Capture the cell that displays the provided text and extract its [X, Y] central coordinate. 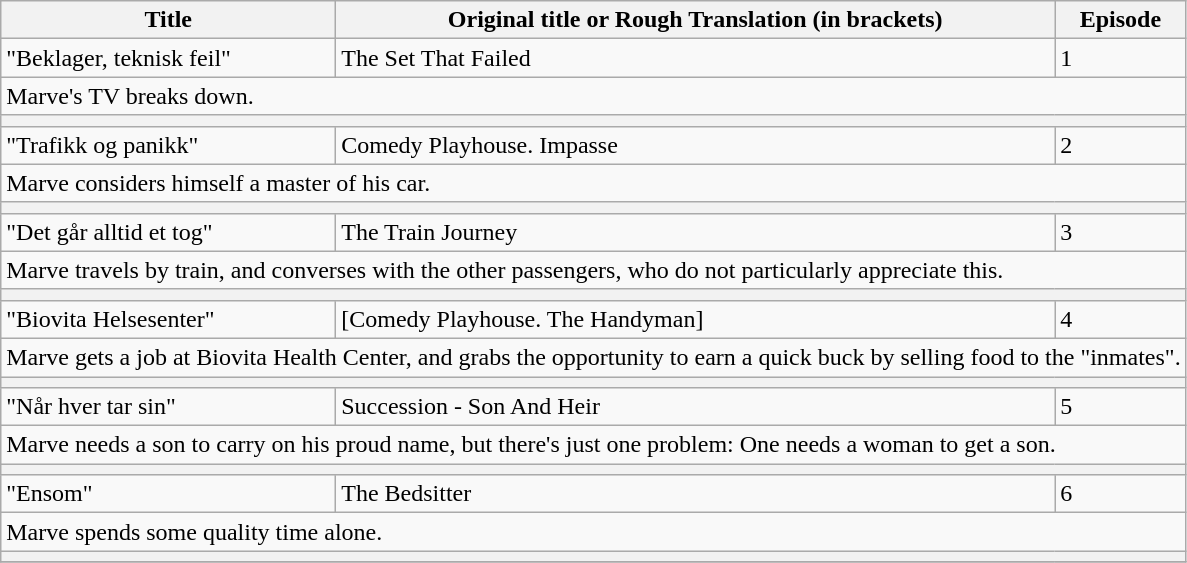
"Biovita Helsesenter" [168, 319]
Marve needs a son to carry on his proud name, but there's just one problem: One needs a woman to get a son. [594, 445]
Marve spends some quality time alone. [594, 532]
Comedy Playhouse. Impasse [696, 145]
3 [1121, 232]
4 [1121, 319]
"Når hver tar sin" [168, 407]
The Set That Failed [696, 58]
The Train Journey [696, 232]
2 [1121, 145]
Marve travels by train, and converses with the other passengers, who do not particularly appreciate this. [594, 270]
6 [1121, 494]
Episode [1121, 20]
5 [1121, 407]
[Comedy Playhouse. The Handyman] [696, 319]
Marve's TV breaks down. [594, 96]
The Bedsitter [696, 494]
Original title or Rough Translation (in brackets) [696, 20]
Marve considers himself a master of his car. [594, 183]
"Ensom" [168, 494]
Title [168, 20]
Marve gets a job at Biovita Health Center, and grabs the opportunity to earn a quick buck by selling food to the "inmates". [594, 357]
"Trafikk og panikk" [168, 145]
"Det går alltid et tog" [168, 232]
1 [1121, 58]
Succession - Son And Heir [696, 407]
"Beklager, teknisk feil" [168, 58]
